Detect which cell encompasses the target text, then output its (X, Y) center coordinate. 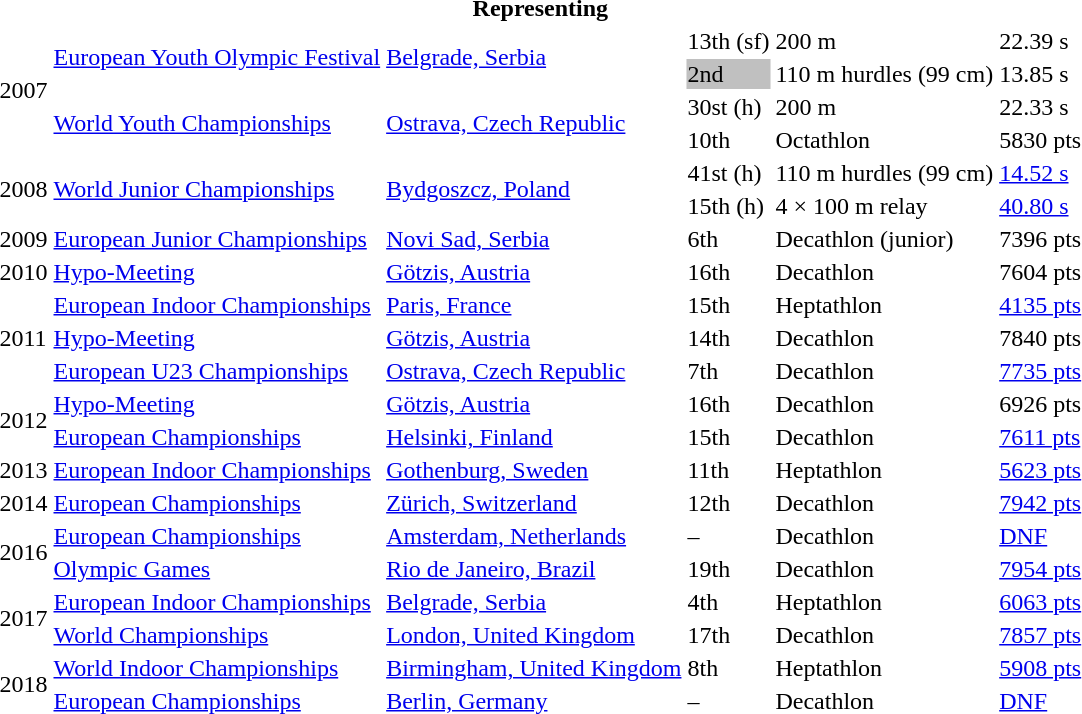
10th (728, 140)
London, United Kingdom (534, 635)
– (728, 536)
World Youth Championships (217, 124)
19th (728, 569)
14th (728, 338)
Octathlon (884, 140)
41st (h) (728, 173)
7th (728, 371)
Helsinki, Finland (534, 437)
European Youth Olympic Festival (217, 58)
Paris, France (534, 305)
12th (728, 503)
Bydgoszcz, Poland (534, 190)
European U23 Championships (217, 371)
30st (h) (728, 107)
Amsterdam, Netherlands (534, 536)
2nd (728, 74)
World Junior Championships (217, 190)
Zürich, Switzerland (534, 503)
Gothenburg, Sweden (534, 470)
8th (728, 668)
World Indoor Championships (217, 668)
World Championships (217, 635)
11th (728, 470)
4 × 100 m relay (884, 206)
13th (sf) (728, 41)
European Junior Championships (217, 239)
4th (728, 602)
Olympic Games (217, 569)
Birmingham, United Kingdom (534, 668)
Rio de Janeiro, Brazil (534, 569)
17th (728, 635)
15th (h) (728, 206)
Decathlon (junior) (884, 239)
Novi Sad, Serbia (534, 239)
6th (728, 239)
